Return the (x, y) coordinate for the center point of the cell that contains the specified text.  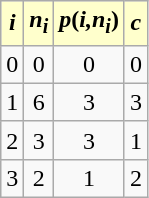
6 (39, 102)
i (12, 23)
ni (39, 23)
p(i,ni) (90, 23)
c (136, 23)
